For the text-containing cell, return its midpoint in [X, Y] coordinate format. 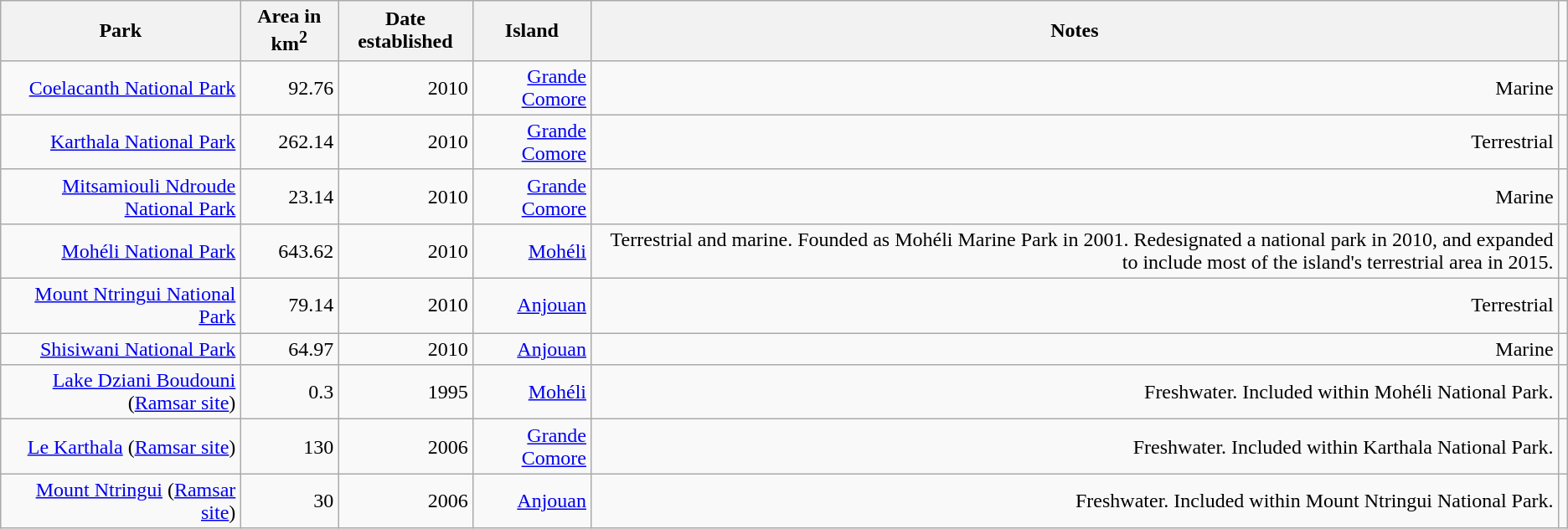
Karthala National Park [121, 142]
Date established [405, 31]
Island [531, 31]
Mount Ntringui National Park [121, 306]
Le Karthala (Ramsar site) [121, 447]
262.14 [290, 142]
Park [121, 31]
643.62 [290, 251]
Freshwater. Included within Karthala National Park. [1075, 447]
30 [290, 501]
23.14 [290, 196]
0.3 [290, 392]
1995 [405, 392]
Mount Ntringui (Ramsar site) [121, 501]
Freshwater. Included within Mohéli National Park. [1075, 392]
Coelacanth National Park [121, 87]
Freshwater. Included within Mount Ntringui National Park. [1075, 501]
79.14 [290, 306]
Mohéli National Park [121, 251]
64.97 [290, 349]
130 [290, 447]
Lake Dziani Boudouni (Ramsar site) [121, 392]
92.76 [290, 87]
Area in km2 [290, 31]
Mitsamiouli Ndroude National Park [121, 196]
Shisiwani National Park [121, 349]
Notes [1075, 31]
